Output the [x, y] coordinate of the center of the cell containing the given text.  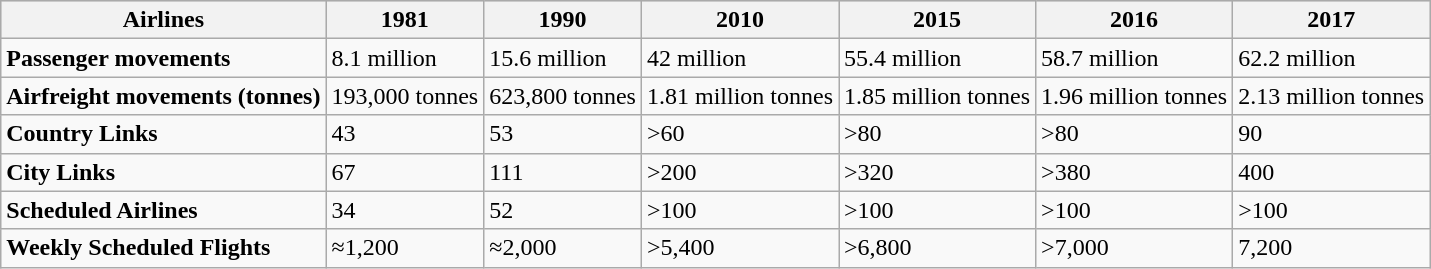
>6,800 [936, 248]
62.2 million [1332, 58]
34 [405, 210]
Scheduled Airlines [164, 210]
Airfreight movements (tonnes) [164, 96]
1990 [563, 20]
58.7 million [1134, 58]
2017 [1332, 20]
>200 [740, 172]
1981 [405, 20]
43 [405, 134]
2010 [740, 20]
8.1 million [405, 58]
>380 [1134, 172]
193,000 tonnes [405, 96]
53 [563, 134]
Country Links [164, 134]
42 million [740, 58]
90 [1332, 134]
Weekly Scheduled Flights [164, 248]
67 [405, 172]
623,800 tonnes [563, 96]
52 [563, 210]
>5,400 [740, 248]
Airlines [164, 20]
1.81 million tonnes [740, 96]
≈1,200 [405, 248]
>7,000 [1134, 248]
City Links [164, 172]
Passenger movements [164, 58]
400 [1332, 172]
≈2,000 [563, 248]
2015 [936, 20]
>60 [740, 134]
1.85 million tonnes [936, 96]
15.6 million [563, 58]
111 [563, 172]
2.13 million tonnes [1332, 96]
55.4 million [936, 58]
1.96 million tonnes [1134, 96]
>320 [936, 172]
2016 [1134, 20]
7,200 [1332, 248]
